Extract the [X, Y] coordinate from the center of the cell holding the provided text.  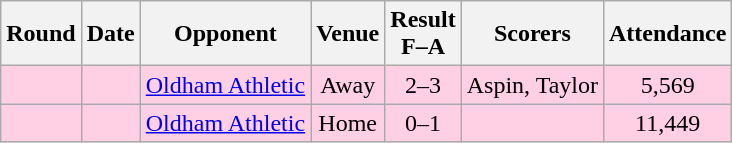
0–1 [423, 123]
Away [348, 85]
Date [110, 34]
Round [41, 34]
Venue [348, 34]
ResultF–A [423, 34]
Opponent [225, 34]
5,569 [667, 85]
2–3 [423, 85]
11,449 [667, 123]
Attendance [667, 34]
Scorers [532, 34]
Home [348, 123]
Aspin, Taylor [532, 85]
